Search for the cell housing the specified text and yield its [x, y] center coordinate. 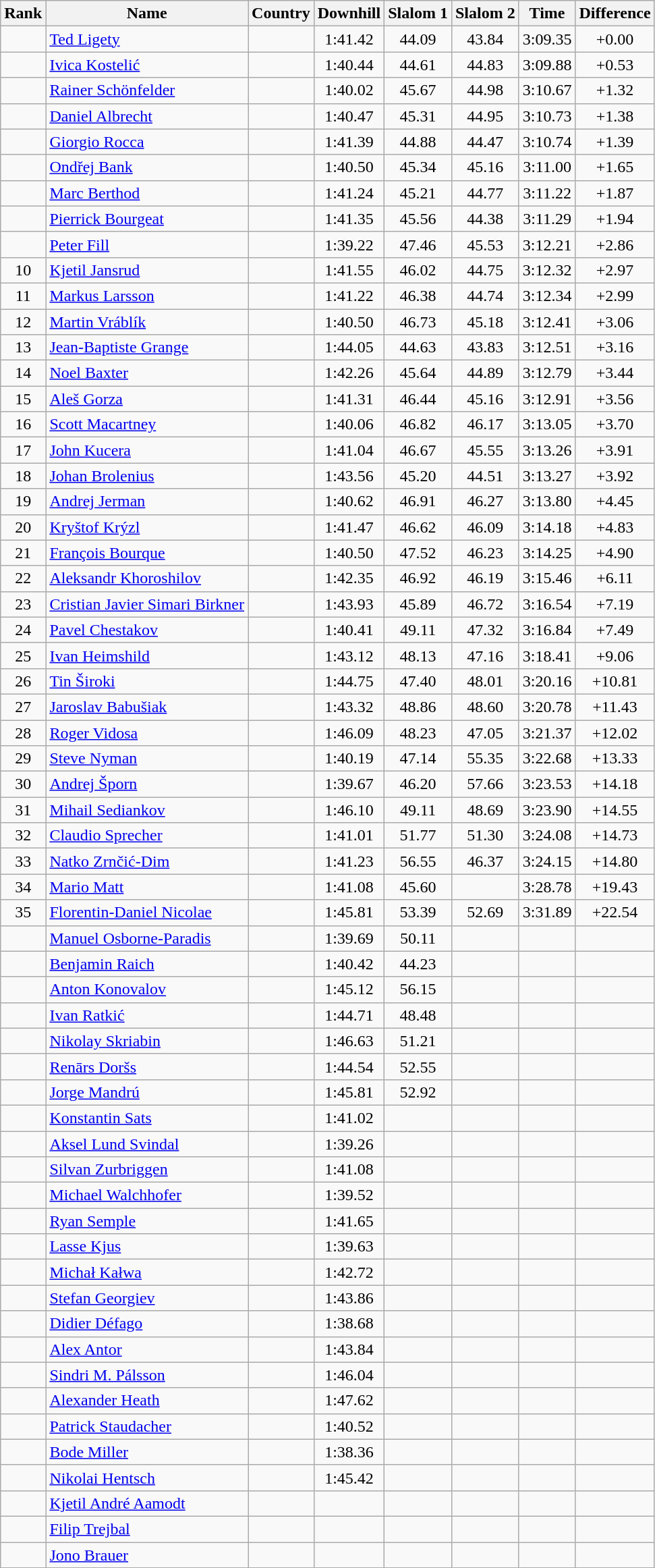
1:46.63 [349, 1041]
Aleš Gorza [147, 399]
Andrej Šporn [147, 784]
Jean-Baptiste Grange [147, 348]
46.09 [485, 527]
1:44.54 [349, 1066]
Name [147, 13]
Alexander Heath [147, 1401]
Andrej Jerman [147, 502]
1:45.12 [349, 990]
3:11.00 [547, 167]
Bode Miller [147, 1452]
1:46.10 [349, 810]
56.55 [418, 861]
11 [23, 296]
Markus Larsson [147, 296]
Difference [615, 13]
52.55 [418, 1066]
Michael Walchhofer [147, 1195]
1:42.72 [349, 1272]
1:41.01 [349, 836]
1:46.09 [349, 732]
47.52 [418, 553]
+3.92 [615, 476]
Aksel Lund Svindal [147, 1144]
20 [23, 527]
44.95 [485, 116]
Johan Brolenius [147, 476]
3:12.32 [547, 270]
1:39.69 [349, 938]
3:22.68 [547, 759]
47.16 [485, 655]
+1.94 [615, 219]
+1.39 [615, 142]
1:39.22 [349, 244]
44.77 [485, 193]
27 [23, 707]
3:28.78 [547, 887]
46.37 [485, 861]
1:39.26 [349, 1144]
51.21 [418, 1041]
3:23.90 [547, 810]
+3.91 [615, 450]
+2.99 [615, 296]
1:41.23 [349, 861]
Jorge Mandrú [147, 1092]
44.09 [418, 39]
+3.44 [615, 373]
44.51 [485, 476]
48.01 [485, 681]
45.34 [418, 167]
47.32 [485, 630]
+10.81 [615, 681]
Aleksandr Khoroshilov [147, 578]
+2.97 [615, 270]
Michał Kałwa [147, 1272]
45.20 [418, 476]
Peter Fill [147, 244]
+1.65 [615, 167]
3:31.89 [547, 913]
44.61 [418, 65]
46.17 [485, 425]
+1.32 [615, 90]
Country [281, 13]
+1.38 [615, 116]
1:41.55 [349, 270]
3:13.26 [547, 450]
1:44.75 [349, 681]
Pierrick Bourgeat [147, 219]
1:40.52 [349, 1426]
1:41.04 [349, 450]
19 [23, 502]
47.40 [418, 681]
47.46 [418, 244]
51.30 [485, 836]
28 [23, 732]
1:39.63 [349, 1247]
1:40.44 [349, 65]
3:13.05 [547, 425]
Mihail Sediankov [147, 810]
+14.55 [615, 810]
3:24.08 [547, 836]
30 [23, 784]
1:45.42 [349, 1478]
16 [23, 425]
46.91 [418, 502]
24 [23, 630]
3:12.79 [547, 373]
1:40.62 [349, 502]
Giorgio Rocca [147, 142]
Tin Široki [147, 681]
Florentin-Daniel Nicolae [147, 913]
34 [23, 887]
46.92 [418, 578]
+22.54 [615, 913]
46.38 [418, 296]
3:10.74 [547, 142]
Cristian Javier Simari Birkner [147, 604]
1:43.32 [349, 707]
1:41.39 [349, 142]
Kjetil Jansrud [147, 270]
3:20.78 [547, 707]
Anton Konovalov [147, 990]
+3.06 [615, 322]
Sindri M. Pálsson [147, 1375]
+7.19 [615, 604]
3:14.18 [547, 527]
48.13 [418, 655]
3:13.27 [547, 476]
1:42.35 [349, 578]
+4.83 [615, 527]
Martin Vráblík [147, 322]
+0.00 [615, 39]
1:39.52 [349, 1195]
26 [23, 681]
Stefan Georgiev [147, 1298]
1:40.19 [349, 759]
Renārs Doršs [147, 1066]
44.98 [485, 90]
46.44 [418, 399]
+3.56 [615, 399]
3:20.16 [547, 681]
3:13.80 [547, 502]
22 [23, 578]
+6.11 [615, 578]
43.83 [485, 348]
44.89 [485, 373]
1:47.62 [349, 1401]
50.11 [418, 938]
+1.87 [615, 193]
Jaroslav Babušiak [147, 707]
14 [23, 373]
45.21 [418, 193]
Ted Ligety [147, 39]
44.74 [485, 296]
52.69 [485, 913]
1:41.24 [349, 193]
+3.16 [615, 348]
Lasse Kjus [147, 1247]
29 [23, 759]
Noel Baxter [147, 373]
+7.49 [615, 630]
3:16.54 [547, 604]
3:11.22 [547, 193]
48.60 [485, 707]
Konstantin Sats [147, 1118]
Natko Zrnčić-Dim [147, 861]
John Kucera [147, 450]
Roger Vidosa [147, 732]
Filip Trejbal [147, 1529]
Steve Nyman [147, 759]
Ivica Kostelić [147, 65]
Jono Brauer [147, 1555]
Nikolai Hentsch [147, 1478]
1:41.65 [349, 1221]
3:09.35 [547, 39]
18 [23, 476]
3:16.84 [547, 630]
46.19 [485, 578]
44.38 [485, 219]
1:40.42 [349, 964]
Benjamin Raich [147, 964]
3:12.91 [547, 399]
46.02 [418, 270]
44.75 [485, 270]
23 [23, 604]
3:12.21 [547, 244]
45.55 [485, 450]
33 [23, 861]
31 [23, 810]
46.67 [418, 450]
3:10.67 [547, 90]
+0.53 [615, 65]
Time [547, 13]
+3.70 [615, 425]
3:24.15 [547, 861]
1:41.47 [349, 527]
46.72 [485, 604]
+4.90 [615, 553]
48.86 [418, 707]
Manuel Osborne-Paradis [147, 938]
3:21.37 [547, 732]
51.77 [418, 836]
48.48 [418, 1015]
32 [23, 836]
46.73 [418, 322]
43.84 [485, 39]
1:43.12 [349, 655]
21 [23, 553]
+4.45 [615, 502]
56.15 [418, 990]
Scott Macartney [147, 425]
1:44.71 [349, 1015]
1:44.05 [349, 348]
+12.02 [615, 732]
Marc Berthod [147, 193]
Nikolay Skriabin [147, 1041]
3:10.73 [547, 116]
Mario Matt [147, 887]
52.92 [418, 1092]
Ivan Heimshild [147, 655]
Alex Antor [147, 1349]
1:42.26 [349, 373]
+11.43 [615, 707]
+14.73 [615, 836]
12 [23, 322]
46.27 [485, 502]
46.82 [418, 425]
10 [23, 270]
13 [23, 348]
57.66 [485, 784]
1:43.84 [349, 1349]
45.18 [485, 322]
+13.33 [615, 759]
55.35 [485, 759]
1:43.93 [349, 604]
45.67 [418, 90]
1:38.68 [349, 1324]
3:14.25 [547, 553]
45.89 [418, 604]
Downhill [349, 13]
53.39 [418, 913]
+2.86 [615, 244]
3:12.34 [547, 296]
Patrick Staudacher [147, 1426]
François Bourque [147, 553]
35 [23, 913]
3:12.51 [547, 348]
1:46.04 [349, 1375]
17 [23, 450]
47.05 [485, 732]
+9.06 [615, 655]
48.69 [485, 810]
Rank [23, 13]
1:41.35 [349, 219]
44.23 [418, 964]
44.47 [485, 142]
Rainer Schönfelder [147, 90]
Ivan Ratkić [147, 1015]
1:41.31 [349, 399]
25 [23, 655]
1:40.06 [349, 425]
44.83 [485, 65]
Kjetil André Aamodt [147, 1503]
3:15.46 [547, 578]
Pavel Chestakov [147, 630]
1:41.02 [349, 1118]
44.63 [418, 348]
45.53 [485, 244]
48.23 [418, 732]
45.64 [418, 373]
1:40.47 [349, 116]
1:38.36 [349, 1452]
45.60 [418, 887]
46.20 [418, 784]
45.31 [418, 116]
1:40.41 [349, 630]
1:43.56 [349, 476]
Claudio Sprecher [147, 836]
3:11.29 [547, 219]
46.23 [485, 553]
1:41.22 [349, 296]
1:41.42 [349, 39]
46.62 [418, 527]
Slalom 2 [485, 13]
3:23.53 [547, 784]
+19.43 [615, 887]
3:09.88 [547, 65]
1:43.86 [349, 1298]
Silvan Zurbriggen [147, 1170]
+14.80 [615, 861]
Didier Défago [147, 1324]
15 [23, 399]
Slalom 1 [418, 13]
1:40.02 [349, 90]
Ryan Semple [147, 1221]
Kryštof Krýzl [147, 527]
+14.18 [615, 784]
47.14 [418, 759]
1:39.67 [349, 784]
Ondřej Bank [147, 167]
3:18.41 [547, 655]
Daniel Albrecht [147, 116]
3:12.41 [547, 322]
45.56 [418, 219]
44.88 [418, 142]
